Extract the [x, y] coordinate from the center of the cell holding the provided text.  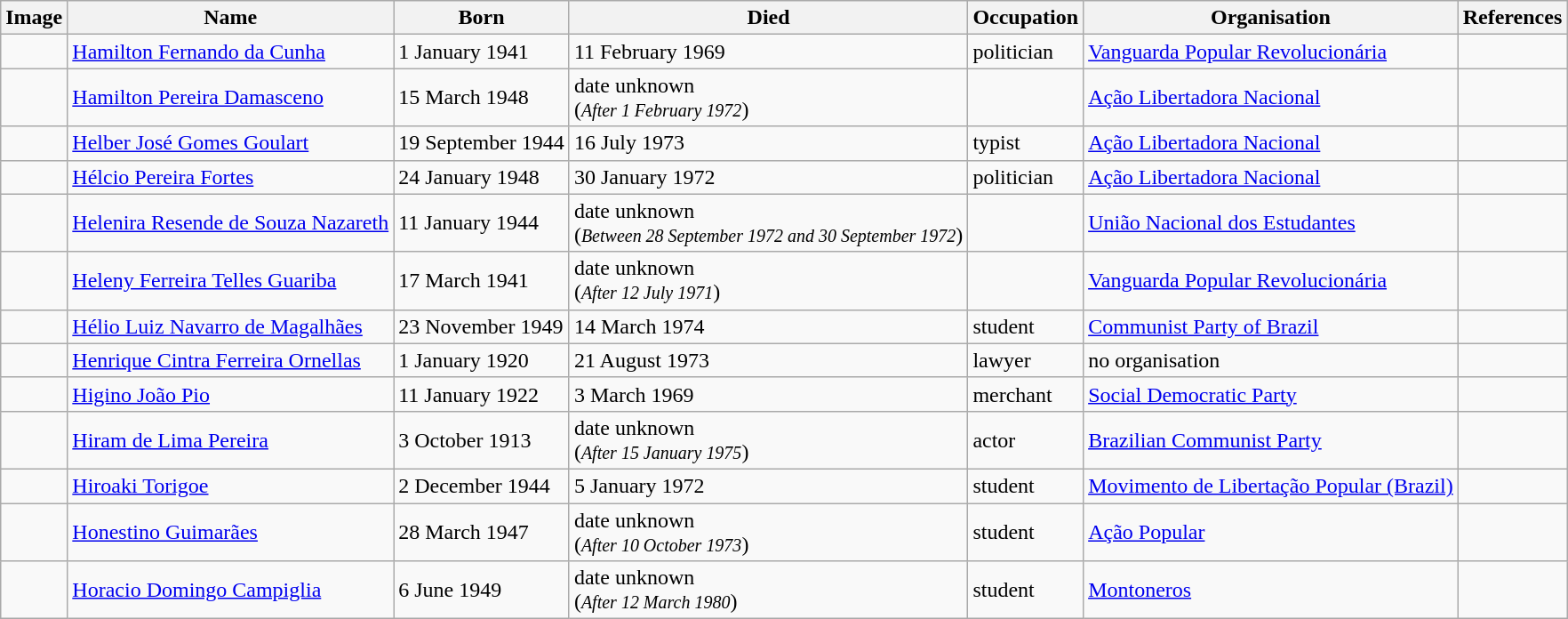
Hamilton Pereira Damasceno [231, 98]
Occupation [1026, 18]
11 February 1969 [768, 52]
Hamilton Fernando da Cunha [231, 52]
merchant [1026, 394]
União Nacional dos Estudantes [1271, 222]
typist [1026, 143]
24 January 1948 [482, 177]
21 August 1973 [768, 360]
Name [231, 18]
16 July 1973 [768, 143]
date unknown(After 12 March 1980) [768, 591]
11 January 1922 [482, 394]
30 January 1972 [768, 177]
actor [1026, 439]
Heleny Ferreira Telles Guariba [231, 281]
Social Democratic Party [1271, 394]
Henrique Cintra Ferreira Ornellas [231, 360]
Died [768, 18]
14 March 1974 [768, 326]
date unknown(After 1 February 1972) [768, 98]
Brazilian Communist Party [1271, 439]
Honestino Guimarães [231, 532]
1 January 1941 [482, 52]
Hiroaki Torigoe [231, 486]
Ação Popular [1271, 532]
17 March 1941 [482, 281]
Organisation [1271, 18]
28 March 1947 [482, 532]
Hélcio Pereira Fortes [231, 177]
References [1513, 18]
19 September 1944 [482, 143]
3 March 1969 [768, 394]
11 January 1944 [482, 222]
Communist Party of Brazil [1271, 326]
no organisation [1271, 360]
Montoneros [1271, 591]
23 November 1949 [482, 326]
date unknown(Between 28 September 1972 and 30 September 1972) [768, 222]
Helenira Resende de Souza Nazareth [231, 222]
Movimento de Libertação Popular (Brazil) [1271, 486]
date unknown(After 15 January 1975) [768, 439]
date unknown(After 10 October 1973) [768, 532]
5 January 1972 [768, 486]
Born [482, 18]
2 December 1944 [482, 486]
Hélio Luiz Navarro de Magalhães [231, 326]
Image [34, 18]
15 March 1948 [482, 98]
Higino João Pio [231, 394]
lawyer [1026, 360]
6 June 1949 [482, 591]
3 October 1913 [482, 439]
1 January 1920 [482, 360]
Hiram de Lima Pereira [231, 439]
date unknown(After 12 July 1971) [768, 281]
Horacio Domingo Campiglia [231, 591]
Helber José Gomes Goulart [231, 143]
